For the text-containing cell, return its midpoint in (X, Y) coordinate format. 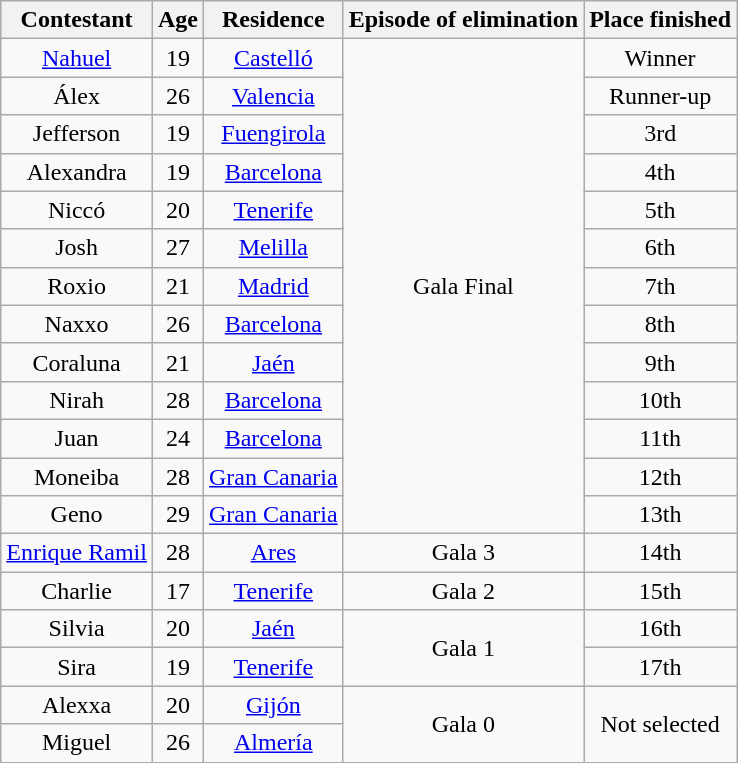
Alexandra (77, 172)
Fuengirola (274, 134)
Place finished (660, 20)
12th (660, 477)
4th (660, 172)
Episode of elimination (463, 20)
14th (660, 553)
5th (660, 210)
Gala Final (463, 286)
Not selected (660, 724)
16th (660, 629)
Residence (274, 20)
Enrique Ramil (77, 553)
8th (660, 324)
Castelló (274, 58)
Melilla (274, 248)
Jefferson (77, 134)
29 (178, 515)
Alexxa (77, 705)
Gala 2 (463, 591)
9th (660, 362)
Miguel (77, 743)
Valencia (274, 96)
Almería (274, 743)
Naxxo (77, 324)
10th (660, 400)
Roxio (77, 286)
7th (660, 286)
Moneiba (77, 477)
Nahuel (77, 58)
Runner-up (660, 96)
6th (660, 248)
Gala 3 (463, 553)
3rd (660, 134)
17th (660, 667)
Gala 0 (463, 724)
Ares (274, 553)
Niccó (77, 210)
24 (178, 438)
Coraluna (77, 362)
13th (660, 515)
17 (178, 591)
15th (660, 591)
Age (178, 20)
Juan (77, 438)
Gijón (274, 705)
Madrid (274, 286)
Josh (77, 248)
Gala 1 (463, 648)
Geno (77, 515)
Álex (77, 96)
27 (178, 248)
Silvia (77, 629)
Winner (660, 58)
Nirah (77, 400)
Contestant (77, 20)
Sira (77, 667)
Charlie (77, 591)
11th (660, 438)
